Determine the (X, Y) coordinate at the center of the cell enclosing the given text.  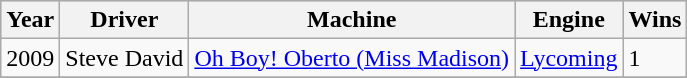
Year (30, 20)
2009 (30, 58)
Driver (124, 20)
Oh Boy! Oberto (Miss Madison) (352, 58)
Machine (352, 20)
Lycoming (569, 58)
Steve David (124, 58)
Wins (655, 20)
1 (655, 58)
Engine (569, 20)
